Find where the given text appears and provide that cell's center as [x, y] coordinate. 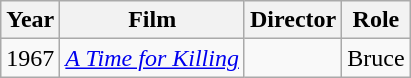
Bruce [376, 58]
1967 [30, 58]
Year [30, 20]
A Time for Killing [152, 58]
Role [376, 20]
Director [292, 20]
Film [152, 20]
